Return [X, Y] of the center of cell containing provided text 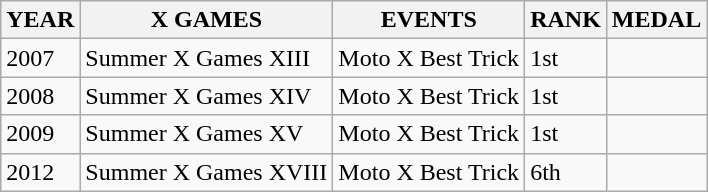
YEAR [40, 20]
RANK [566, 20]
6th [566, 172]
2007 [40, 58]
Summer X Games XVIII [206, 172]
X GAMES [206, 20]
2012 [40, 172]
EVENTS [429, 20]
MEDAL [656, 20]
Summer X Games XIII [206, 58]
2008 [40, 96]
Summer X Games XIV [206, 96]
2009 [40, 134]
Summer X Games XV [206, 134]
